For the text-containing cell, return its midpoint in [x, y] coordinate format. 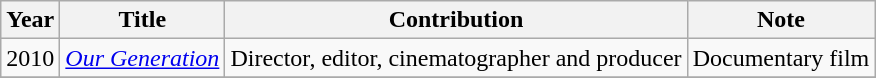
2010 [30, 58]
Contribution [456, 20]
Documentary film [781, 58]
Note [781, 20]
Year [30, 20]
Title [142, 20]
Our Generation [142, 58]
Director, editor, cinematographer and producer [456, 58]
